Detect which cell encompasses the target text, then output its (X, Y) center coordinate. 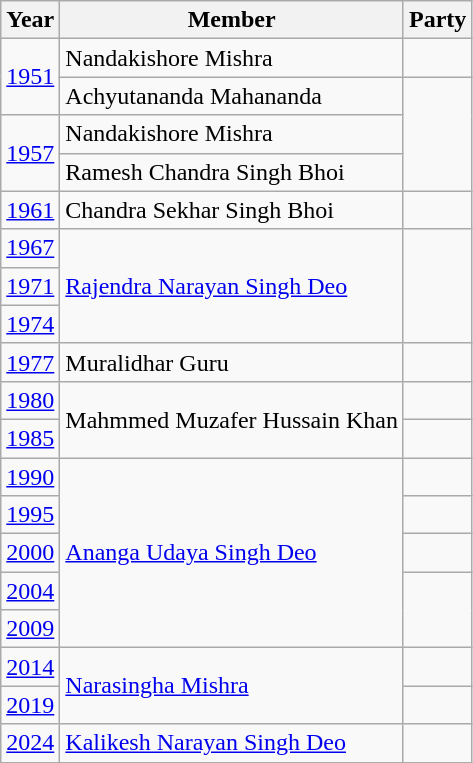
1951 (30, 77)
2004 (30, 591)
Party (437, 20)
1957 (30, 153)
1977 (30, 362)
2009 (30, 629)
1985 (30, 438)
1990 (30, 477)
1967 (30, 248)
1995 (30, 515)
Member (232, 20)
Kalikesh Narayan Singh Deo (232, 743)
Narasingha Mishra (232, 686)
1974 (30, 324)
Muralidhar Guru (232, 362)
2024 (30, 743)
Rajendra Narayan Singh Deo (232, 286)
1980 (30, 400)
1971 (30, 286)
Year (30, 20)
Ananga Udaya Singh Deo (232, 553)
Mahmmed Muzafer Hussain Khan (232, 419)
2000 (30, 553)
2014 (30, 667)
Ramesh Chandra Singh Bhoi (232, 172)
Achyutananda Mahananda (232, 96)
2019 (30, 705)
1961 (30, 210)
Chandra Sekhar Singh Bhoi (232, 210)
